From the cell containing the given text, extract its center point as (X, Y) coordinate. 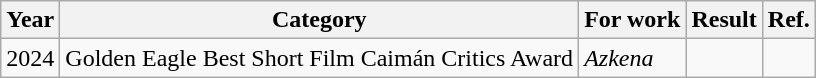
2024 (30, 58)
Category (320, 20)
Year (30, 20)
Golden Eagle Best Short Film Caimán Critics Award (320, 58)
Ref. (788, 20)
For work (632, 20)
Result (724, 20)
Azkena (632, 58)
